Identify which cell holds the provided text, then report its [x, y] central coordinate. 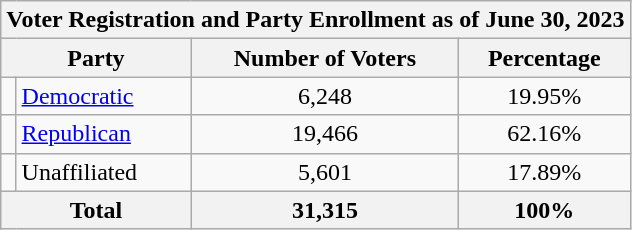
5,601 [324, 172]
19.95% [544, 96]
31,315 [324, 210]
Percentage [544, 58]
Number of Voters [324, 58]
6,248 [324, 96]
62.16% [544, 134]
17.89% [544, 172]
Republican [104, 134]
Total [96, 210]
Unaffiliated [104, 172]
19,466 [324, 134]
Party [96, 58]
Voter Registration and Party Enrollment as of June 30, 2023 [316, 20]
Democratic [104, 96]
100% [544, 210]
